Return (x, y) of the center of cell containing provided text 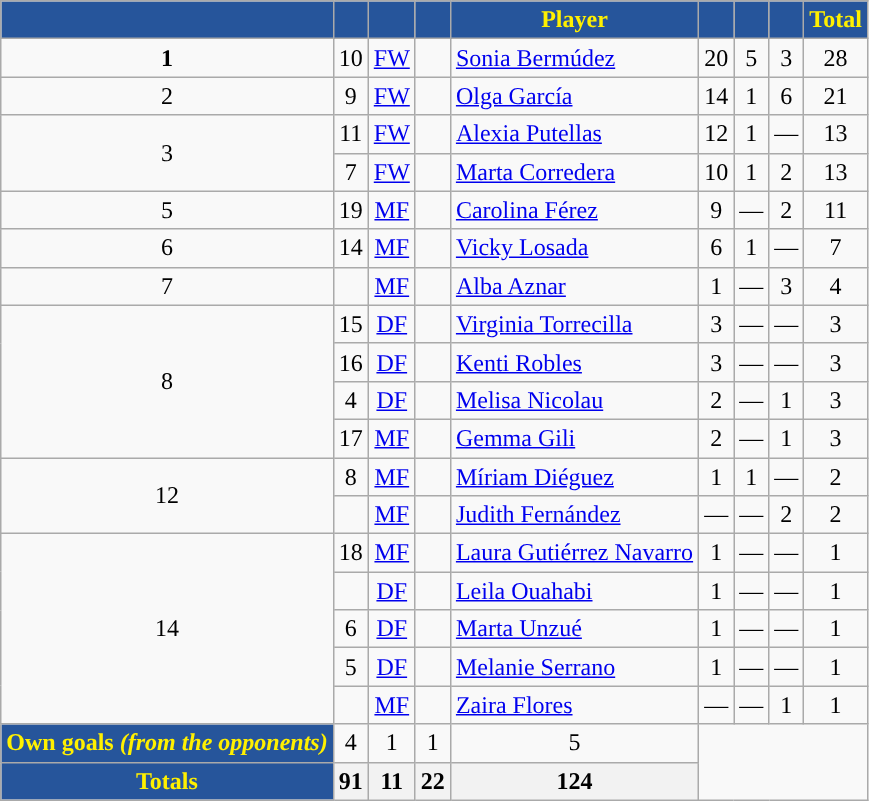
Kenti Robles (574, 362)
Vicky Losada (574, 248)
124 (574, 781)
Laura Gutiérrez Navarro (574, 553)
19 (350, 210)
18 (350, 553)
Total (836, 20)
20 (716, 58)
Own goals (from the opponents) (167, 743)
Alexia Putellas (574, 134)
21 (836, 96)
Carolina Férez (574, 210)
Zaira Flores (574, 705)
Míriam Diéguez (574, 477)
Virginia Torrecilla (574, 324)
16 (350, 362)
Totals (167, 781)
Judith Fernández (574, 515)
28 (836, 58)
Melanie Serrano (574, 667)
Sonia Bermúdez (574, 58)
17 (350, 438)
Marta Corredera (574, 172)
Player (574, 20)
91 (350, 781)
Gemma Gili (574, 438)
22 (432, 781)
Leila Ouahabi (574, 591)
Olga García (574, 96)
Alba Aznar (574, 286)
Marta Unzué (574, 629)
Melisa Nicolau (574, 400)
15 (350, 324)
